Locate the cell with the specified text and output its (X, Y) center coordinate. 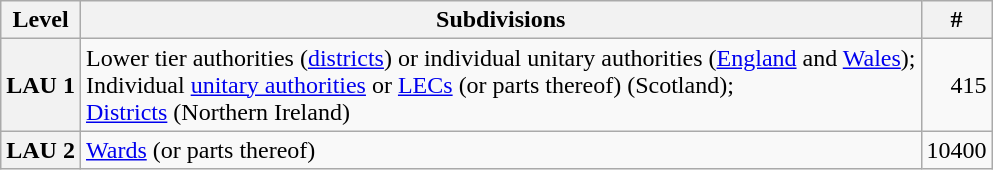
LAU 2 (41, 150)
Subdivisions (500, 20)
Wards (or parts thereof) (500, 150)
415 (956, 85)
# (956, 20)
LAU 1 (41, 85)
Level (41, 20)
10400 (956, 150)
